Identify which cell holds the provided text, then report its [x, y] central coordinate. 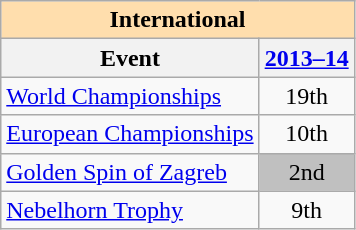
2nd [306, 172]
19th [306, 96]
World Championships [130, 96]
10th [306, 134]
2013–14 [306, 58]
Event [130, 58]
9th [306, 210]
Golden Spin of Zagreb [130, 172]
European Championships [130, 134]
Nebelhorn Trophy [130, 210]
International [178, 20]
